Find where the given text appears and provide that cell's center as [X, Y] coordinate. 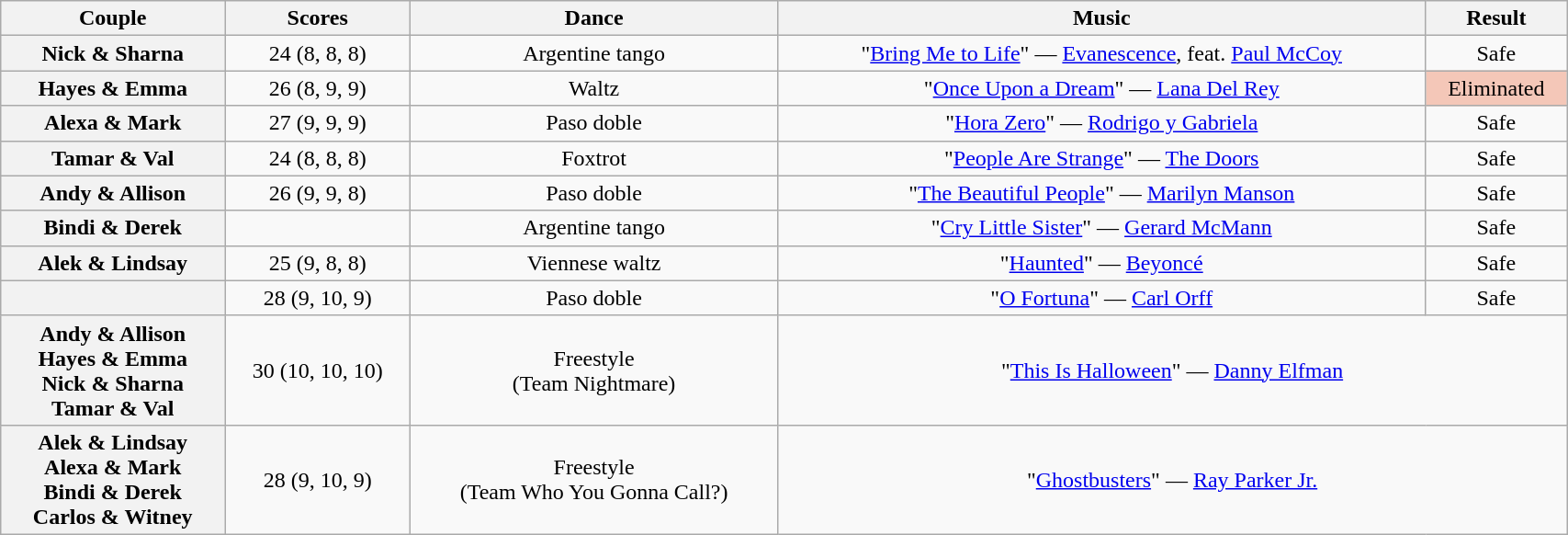
"Hora Zero" — Rodrigo y Gabriela [1101, 123]
27 (9, 9, 9) [318, 123]
25 (9, 8, 8) [318, 263]
"Bring Me to Life" — Evanescence, feat. Paul McCoy [1101, 53]
Tamar & Val [113, 158]
Scores [318, 18]
Andy & AllisonHayes & EmmaNick & SharnaTamar & Val [113, 370]
Alek & Lindsay [113, 263]
Hayes & Emma [113, 88]
Freestyle(Team Nightmare) [594, 370]
30 (10, 10, 10) [318, 370]
"Once Upon a Dream" — Lana Del Rey [1101, 88]
Couple [113, 18]
Nick & Sharna [113, 53]
26 (9, 9, 8) [318, 193]
"O Fortuna" — Carl Orff [1101, 298]
"Ghostbusters" — Ray Parker Jr. [1172, 480]
Alek & LindsayAlexa & MarkBindi & DerekCarlos & Witney [113, 480]
Viennese waltz [594, 263]
Andy & Allison [113, 193]
Alexa & Mark [113, 123]
Music [1101, 18]
Bindi & Derek [113, 228]
26 (8, 9, 9) [318, 88]
Freestyle(Team Who You Gonna Call?) [594, 480]
Foxtrot [594, 158]
"Haunted" — Beyoncé [1101, 263]
Eliminated [1496, 88]
Waltz [594, 88]
Dance [594, 18]
"Cry Little Sister" — Gerard McMann [1101, 228]
Result [1496, 18]
"This Is Halloween" — Danny Elfman [1172, 370]
"The Beautiful People" — Marilyn Manson [1101, 193]
"People Are Strange" — The Doors [1101, 158]
